Return (X, Y) of the center of cell containing provided text 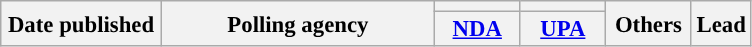
Polling agency (298, 24)
UPA (563, 30)
Lead (721, 24)
NDA (477, 30)
Date published (82, 24)
Others (649, 24)
